Return the (x, y) coordinate for the center point of the cell that contains the specified text.  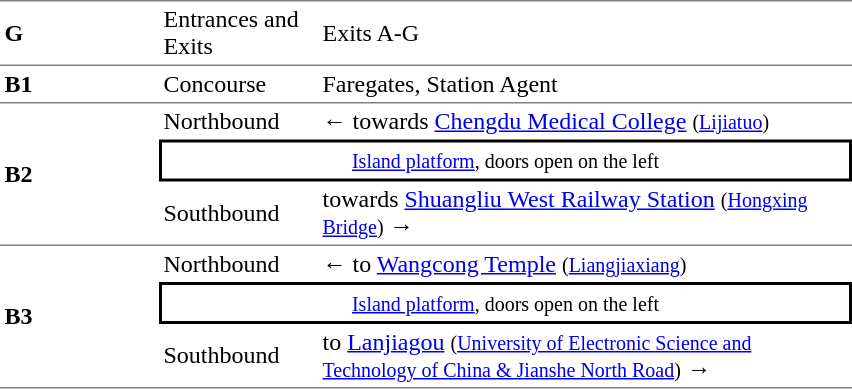
towards Shuangliu West Railway Station (Hongxing Bridge) → (585, 214)
← to Wangcong Temple (Liangjiaxiang) (585, 264)
← towards Chengdu Medical College (Lijiatuo) (585, 122)
Faregates, Station Agent (585, 85)
Concourse (238, 85)
Exits A-G (585, 33)
Entrances and Exits (238, 33)
B3 (80, 317)
to Lanjiagou (University of Electronic Science and Technology of China & Jianshe North Road) → (585, 356)
G (80, 33)
B1 (80, 85)
B2 (80, 175)
